Extract the [X, Y] coordinate from the center of the cell holding the provided text.  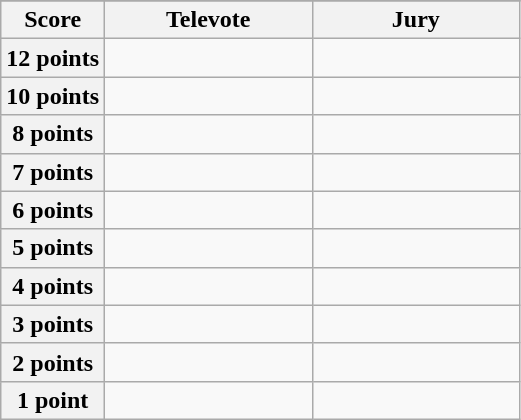
4 points [53, 286]
5 points [53, 248]
1 point [53, 400]
7 points [53, 172]
10 points [53, 96]
12 points [53, 58]
3 points [53, 324]
Jury [416, 20]
Televote [209, 20]
Score [53, 20]
6 points [53, 210]
8 points [53, 134]
2 points [53, 362]
